Return [x, y] of the center of cell containing provided text 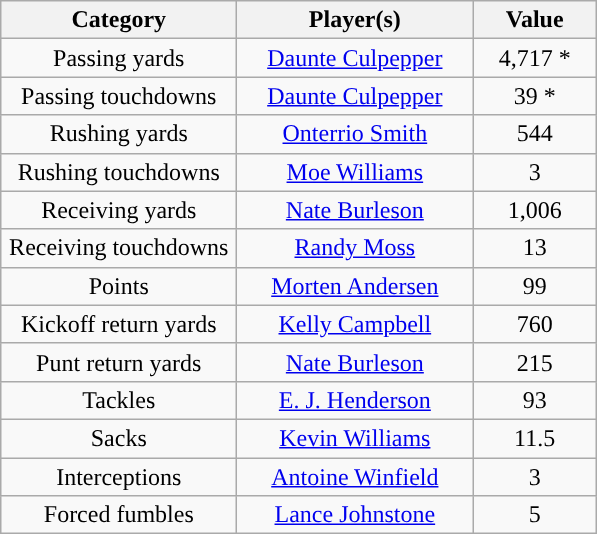
544 [535, 134]
Kevin Williams [355, 438]
93 [535, 400]
215 [535, 362]
Moe Williams [355, 172]
Value [535, 20]
Randy Moss [355, 248]
760 [535, 324]
Sacks [119, 438]
Category [119, 20]
Tackles [119, 400]
5 [535, 515]
1,006 [535, 210]
Rushing yards [119, 134]
Points [119, 286]
Antoine Winfield [355, 477]
13 [535, 248]
Morten Andersen [355, 286]
Player(s) [355, 20]
Punt return yards [119, 362]
99 [535, 286]
Kelly Campbell [355, 324]
Passing yards [119, 58]
Receiving yards [119, 210]
11.5 [535, 438]
39 * [535, 96]
Interceptions [119, 477]
Lance Johnstone [355, 515]
E. J. Henderson [355, 400]
Passing touchdowns [119, 96]
4,717 * [535, 58]
Kickoff return yards [119, 324]
Onterrio Smith [355, 134]
Rushing touchdowns [119, 172]
Receiving touchdowns [119, 248]
Forced fumbles [119, 515]
